Extract the [X, Y] coordinate from the center of the cell holding the provided text.  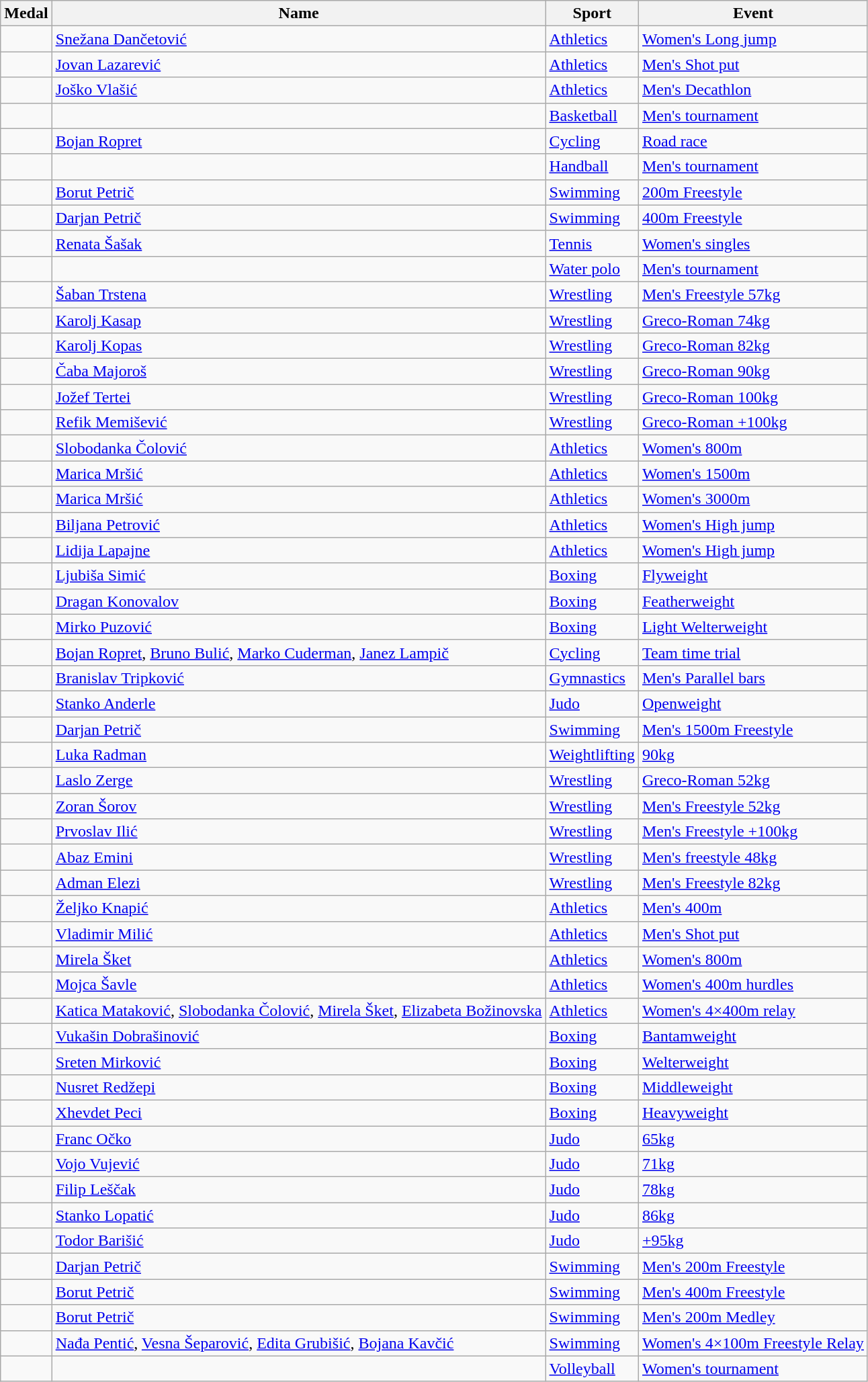
Men's Parallel bars [752, 678]
Sport [592, 13]
Women's Long jump [752, 39]
Ljubiša Simić [298, 576]
Women's 1500m [752, 474]
Karolj Kopas [298, 346]
Refik Memišević [298, 423]
Welterweight [752, 1062]
Volleyball [592, 1369]
Nusret Redžepi [298, 1087]
Karolj Kasap [298, 320]
Light Welterweight [752, 627]
Šaban Trstena [298, 294]
Men's 200m Freestyle [752, 1266]
Biljana Petrović [298, 525]
Basketball [592, 116]
Men's 1500m Freestyle [752, 729]
Medal [26, 13]
Vladimir Milić [298, 934]
Men's Freestyle 82kg [752, 883]
Men's 400m Freestyle [752, 1292]
Men's 400m [752, 908]
Men's Freestyle +100kg [752, 832]
Bantamweight [752, 1036]
Vukašin Dobrašinović [298, 1036]
Weightlifting [592, 755]
Renata Šašak [298, 243]
Openweight [752, 703]
Middleweight [752, 1087]
78kg [752, 1190]
Women's 3000m [752, 499]
Heavyweight [752, 1113]
+95kg [752, 1241]
Men's Decathlon [752, 90]
Dragan Konovalov [298, 601]
Luka Radman [298, 755]
Jožef Tertei [298, 397]
Greco-Roman +100kg [752, 423]
Bojan Ropret [298, 141]
Women's 4×100m Freestyle Relay [752, 1343]
Greco-Roman 74kg [752, 320]
Lidija Lapajne [298, 550]
Women's tournament [752, 1369]
Mojca Šavle [298, 985]
Katica Mataković, Slobodanka Čolović, Mirela Šket, Elizabeta Božinovska [298, 1010]
90kg [752, 755]
Men's freestyle 48kg [752, 857]
Team time trial [752, 652]
Handball [592, 167]
Snežana Dančetović [298, 39]
Abaz Emini [298, 857]
Nađa Pentić, Vesna Šeparović, Edita Grubišić, Bojana Kavčić [298, 1343]
65kg [752, 1139]
Stanko Lopatić [298, 1215]
Men's 200m Medley [752, 1318]
Adman Elezi [298, 883]
Men's Freestyle 52kg [752, 806]
Mirko Puzović [298, 627]
Women's singles [752, 243]
Željko Knapić [298, 908]
Women's 400m hurdles [752, 985]
Filip Leščak [298, 1190]
Xhevdet Peci [298, 1113]
Greco-Roman 82kg [752, 346]
Greco-Roman 100kg [752, 397]
Greco-Roman 52kg [752, 781]
Road race [752, 141]
Tennis [592, 243]
Prvoslav Ilić [298, 832]
Greco-Roman 90kg [752, 372]
Water polo [592, 269]
71kg [752, 1164]
Name [298, 13]
Men's Freestyle 57kg [752, 294]
400m Freestyle [752, 218]
Featherweight [752, 601]
Čaba Majoroš [298, 372]
Franc Očko [298, 1139]
Todor Barišić [298, 1241]
86kg [752, 1215]
Slobodanka Čolović [298, 448]
Zoran Šorov [298, 806]
Sreten Mirković [298, 1062]
Laslo Zerge [298, 781]
Branislav Tripković [298, 678]
Stanko Anderle [298, 703]
Vojo Vujević [298, 1164]
Flyweight [752, 576]
200m Freestyle [752, 192]
Mirela Šket [298, 959]
Women's 4×400m relay [752, 1010]
Bojan Ropret, Bruno Bulić, Marko Cuderman, Janez Lampič [298, 652]
Gymnastics [592, 678]
Jovan Lazarević [298, 64]
Joško Vlašić [298, 90]
Event [752, 13]
